Return (X, Y) of the center of cell containing provided text 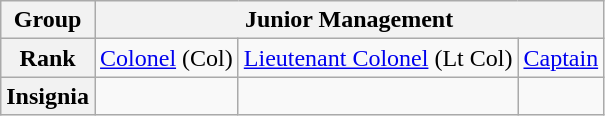
Lieutenant Colonel (Lt Col) (378, 58)
Colonel (Col) (167, 58)
Insignia (48, 96)
Group (48, 20)
Junior Management (350, 20)
Captain (561, 58)
Rank (48, 58)
